Provide the [x, y] coordinate of the cell's center where the given text is located.  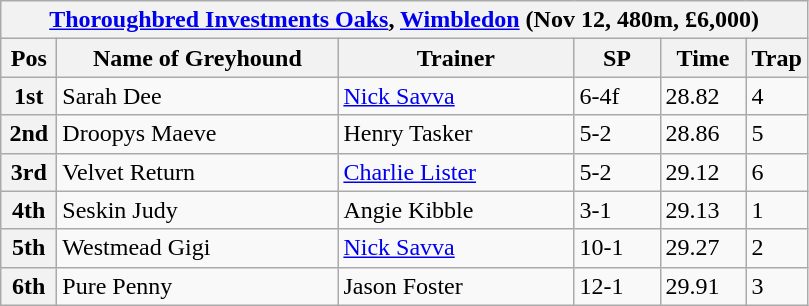
29.27 [703, 248]
10-1 [617, 248]
5th [29, 248]
3 [776, 286]
Trainer [456, 58]
Jason Foster [456, 286]
Time [703, 58]
Name of Greyhound [198, 58]
2nd [29, 134]
Pos [29, 58]
Westmead Gigi [198, 248]
28.82 [703, 96]
29.91 [703, 286]
6-4f [617, 96]
3rd [29, 172]
Henry Tasker [456, 134]
5 [776, 134]
29.13 [703, 210]
Charlie Lister [456, 172]
1 [776, 210]
6 [776, 172]
Velvet Return [198, 172]
Seskin Judy [198, 210]
3-1 [617, 210]
6th [29, 286]
Trap [776, 58]
29.12 [703, 172]
2 [776, 248]
SP [617, 58]
4 [776, 96]
Sarah Dee [198, 96]
Droopys Maeve [198, 134]
28.86 [703, 134]
1st [29, 96]
Pure Penny [198, 286]
4th [29, 210]
Angie Kibble [456, 210]
12-1 [617, 286]
Thoroughbred Investments Oaks, Wimbledon (Nov 12, 480m, £6,000) [404, 20]
